Extract the [X, Y] coordinate from the center of the cell holding the provided text.  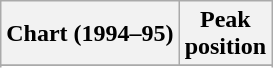
Chart (1994–95) [90, 34]
Peak position [225, 34]
